Provide the [x, y] coordinate of the cell's center where the given text is located.  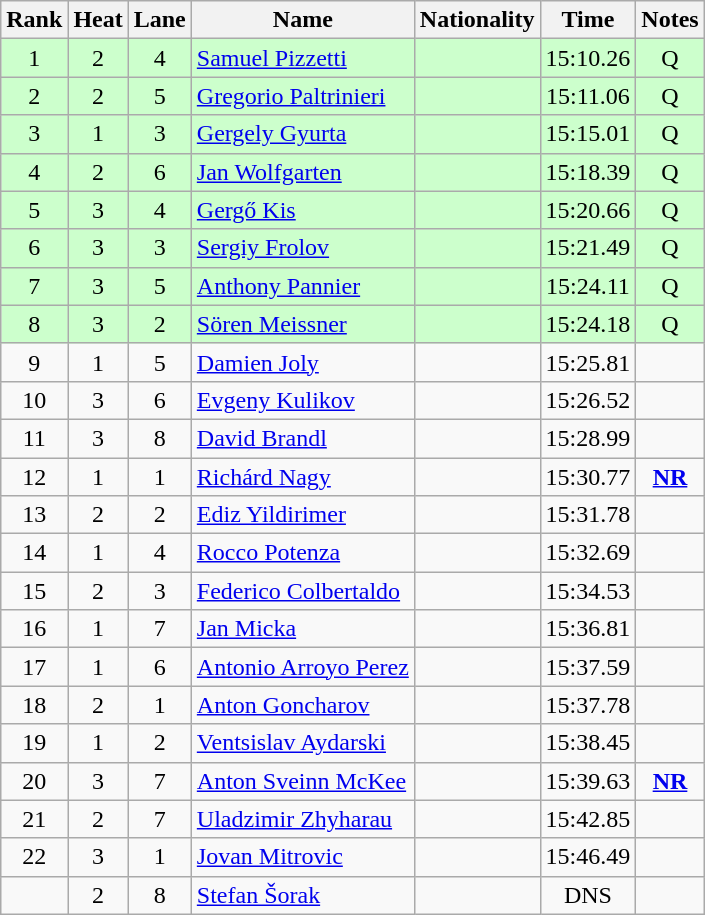
15:37.59 [588, 667]
Gergő Kis [302, 210]
11 [34, 438]
Samuel Pizzetti [302, 58]
15:25.81 [588, 362]
15:42.85 [588, 819]
Lane [160, 20]
15:20.66 [588, 210]
15:30.77 [588, 477]
15:18.39 [588, 172]
15:28.99 [588, 438]
Rocco Potenza [302, 553]
15:15.01 [588, 134]
17 [34, 667]
15:32.69 [588, 553]
Nationality [477, 20]
15 [34, 591]
Anton Goncharov [302, 705]
Heat [98, 20]
Evgeny Kulikov [302, 400]
21 [34, 819]
Anton Sveinn McKee [302, 781]
14 [34, 553]
9 [34, 362]
15:39.63 [588, 781]
Anthony Pannier [302, 286]
Rank [34, 20]
18 [34, 705]
15:34.53 [588, 591]
15:37.78 [588, 705]
15:21.49 [588, 248]
Ventsislav Aydarski [302, 743]
Jovan Mitrovic [302, 857]
15:38.45 [588, 743]
20 [34, 781]
12 [34, 477]
Richárd Nagy [302, 477]
Sören Meissner [302, 324]
13 [34, 515]
Antonio Arroyo Perez [302, 667]
David Brandl [302, 438]
15:26.52 [588, 400]
Federico Colbertaldo [302, 591]
Jan Wolfgarten [302, 172]
Uladzimir Zhyharau [302, 819]
Stefan Šorak [302, 895]
15:24.11 [588, 286]
19 [34, 743]
Gergely Gyurta [302, 134]
Time [588, 20]
Damien Joly [302, 362]
10 [34, 400]
Sergiy Frolov [302, 248]
15:36.81 [588, 629]
15:46.49 [588, 857]
Gregorio Paltrinieri [302, 96]
16 [34, 629]
Name [302, 20]
Jan Micka [302, 629]
15:31.78 [588, 515]
15:10.26 [588, 58]
15:24.18 [588, 324]
Ediz Yildirimer [302, 515]
Notes [670, 20]
22 [34, 857]
DNS [588, 895]
15:11.06 [588, 96]
